Return [x, y] of the center of cell containing provided text 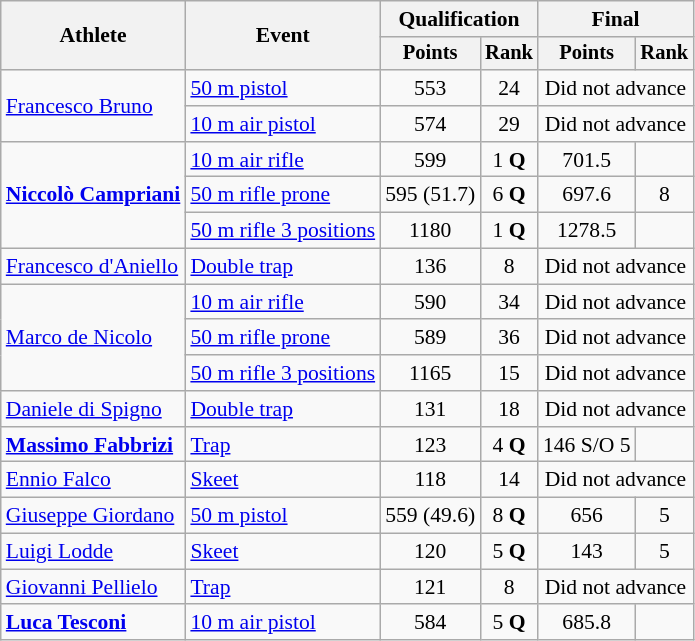
15 [509, 373]
Ennio Falco [94, 480]
697.6 [587, 195]
Giovanni Pellielo [94, 587]
118 [430, 480]
656 [587, 516]
Francesco d'Aniello [94, 267]
553 [430, 88]
Qualification [459, 19]
131 [430, 409]
29 [509, 124]
136 [430, 267]
Athlete [94, 36]
Francesco Bruno [94, 106]
8 Q [509, 516]
24 [509, 88]
1278.5 [587, 231]
701.5 [587, 160]
685.8 [587, 623]
Niccolò Campriani [94, 196]
Marco de Nicolo [94, 338]
Giuseppe Giordano [94, 516]
Daniele di Spigno [94, 409]
Luigi Lodde [94, 552]
143 [587, 552]
36 [509, 338]
Event [282, 36]
121 [430, 587]
595 (51.7) [430, 195]
590 [430, 302]
14 [509, 480]
123 [430, 445]
559 (49.6) [430, 516]
589 [430, 338]
120 [430, 552]
584 [430, 623]
Final [616, 19]
34 [509, 302]
Massimo Fabbrizi [94, 445]
599 [430, 160]
Luca Tesconi [94, 623]
4 Q [509, 445]
6 Q [509, 195]
1165 [430, 373]
574 [430, 124]
18 [509, 409]
146 S/O 5 [587, 445]
1180 [430, 231]
